Determine the (X, Y) coordinate at the center of the cell enclosing the given text.  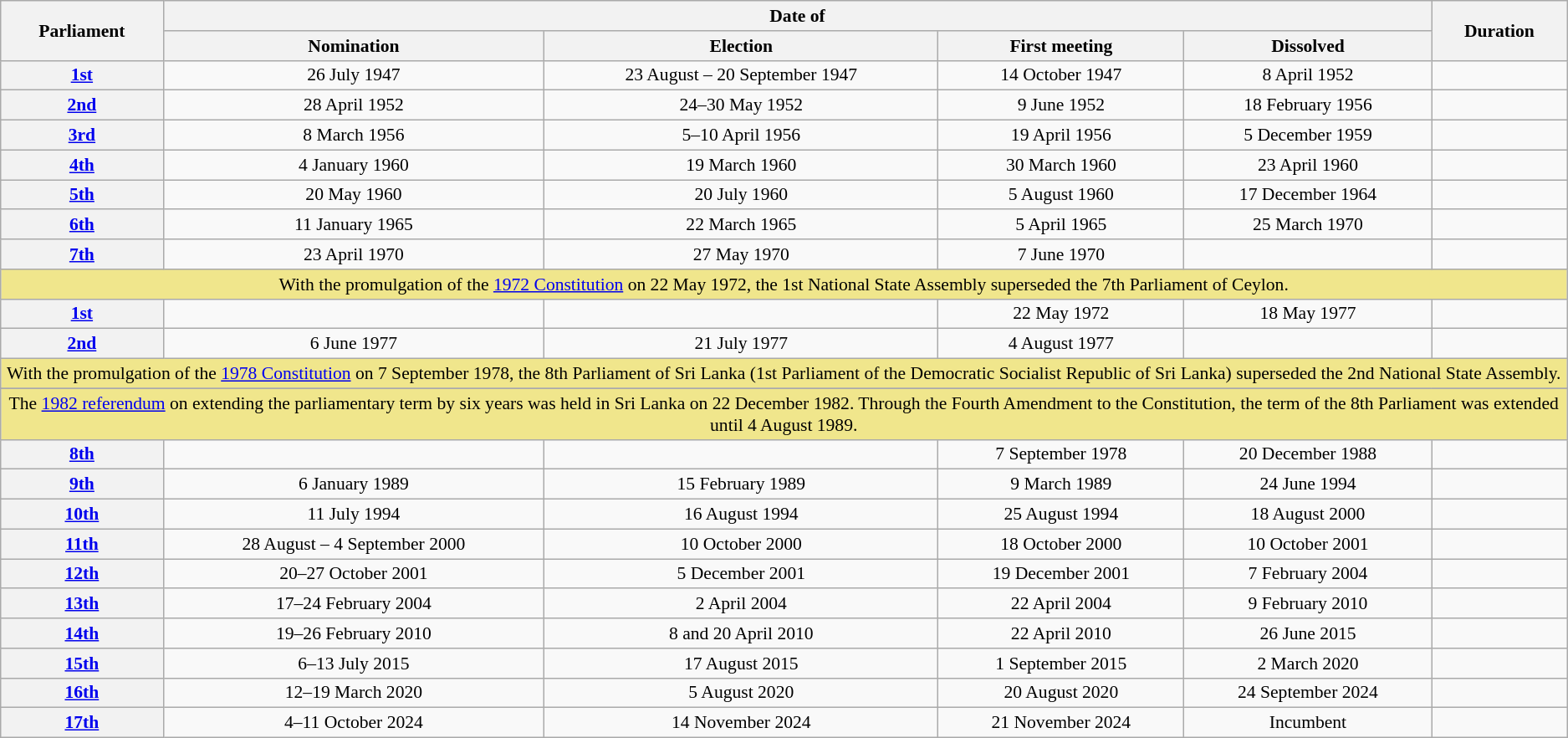
18 February 1956 (1308, 105)
10 October 2000 (741, 544)
With the promulgation of the 1972 Constitution on 22 May 1972, the 1st National State Assembly superseded the 7th Parliament of Ceylon. (784, 284)
5 December 1959 (1308, 136)
24–30 May 1952 (741, 105)
23 April 1970 (354, 254)
4 January 1960 (354, 165)
25 August 1994 (1061, 515)
8th (82, 454)
6 January 1989 (354, 484)
22 April 2004 (1061, 604)
Parliament (82, 30)
20 May 1960 (354, 195)
24 September 2024 (1308, 693)
11th (82, 544)
4–11 October 2024 (354, 723)
First meeting (1061, 46)
8 and 20 April 2010 (741, 633)
6 June 1977 (354, 344)
10 October 2001 (1308, 544)
19 April 1956 (1061, 136)
18 August 2000 (1308, 515)
4th (82, 165)
9 February 2010 (1308, 604)
14th (82, 633)
5 August 1960 (1061, 195)
7th (82, 254)
17 August 2015 (741, 664)
11 July 1994 (354, 515)
Nomination (354, 46)
23 April 1960 (1308, 165)
5 April 1965 (1061, 225)
Duration (1499, 30)
5th (82, 195)
7 June 1970 (1061, 254)
11 January 1965 (354, 225)
13th (82, 604)
7 February 2004 (1308, 574)
24 June 1994 (1308, 484)
12–19 March 2020 (354, 693)
27 May 1970 (741, 254)
22 May 1972 (1061, 314)
5–10 April 1956 (741, 136)
17–24 February 2004 (354, 604)
25 March 1970 (1308, 225)
8 April 1952 (1308, 75)
5 December 2001 (741, 574)
17th (82, 723)
22 April 2010 (1061, 633)
28 August – 4 September 2000 (354, 544)
Incumbent (1308, 723)
4 August 1977 (1061, 344)
18 May 1977 (1308, 314)
16th (82, 693)
3rd (82, 136)
9th (82, 484)
19 March 1960 (741, 165)
22 March 1965 (741, 225)
15 February 1989 (741, 484)
16 August 1994 (741, 515)
9 June 1952 (1061, 105)
26 July 1947 (354, 75)
12th (82, 574)
10th (82, 515)
19–26 February 2010 (354, 633)
18 October 2000 (1061, 544)
2 March 2020 (1308, 664)
5 August 2020 (741, 693)
19 December 2001 (1061, 574)
6–13 July 2015 (354, 664)
8 March 1956 (354, 136)
6th (82, 225)
30 March 1960 (1061, 165)
7 September 1978 (1061, 454)
28 April 1952 (354, 105)
14 October 1947 (1061, 75)
20 August 2020 (1061, 693)
15th (82, 664)
21 November 2024 (1061, 723)
9 March 1989 (1061, 484)
Election (741, 46)
26 June 2015 (1308, 633)
Dissolved (1308, 46)
21 July 1977 (741, 344)
20 December 1988 (1308, 454)
14 November 2024 (741, 723)
Date of (798, 16)
17 December 1964 (1308, 195)
2 April 2004 (741, 604)
20–27 October 2001 (354, 574)
20 July 1960 (741, 195)
1 September 2015 (1061, 664)
23 August – 20 September 1947 (741, 75)
